Provide the (x, y) coordinate of the cell's center where the given text is located.  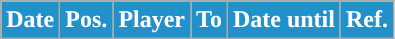
Date until (284, 20)
To (210, 20)
Ref. (366, 20)
Player (152, 20)
Pos. (86, 20)
Date (30, 20)
